Extract the [x, y] coordinate from the center of the cell holding the provided text.  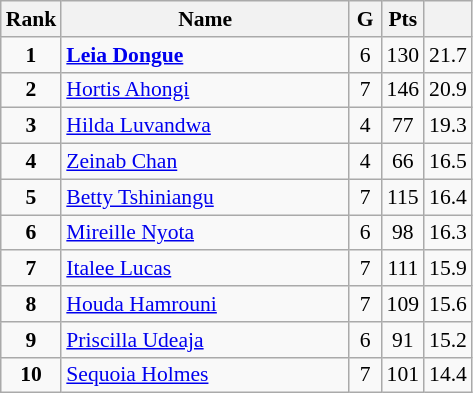
111 [404, 269]
Hilda Luvandwa [205, 126]
8 [32, 304]
Name [205, 19]
16.3 [448, 233]
9 [32, 340]
3 [32, 126]
Betty Tshiniangu [205, 197]
Zeinab Chan [205, 162]
Mireille Nyota [205, 233]
101 [404, 375]
77 [404, 126]
14.4 [448, 375]
1 [32, 55]
Priscilla Udeaja [205, 340]
Italee Lucas [205, 269]
Rank [32, 19]
2 [32, 90]
19.3 [448, 126]
G [366, 19]
15.9 [448, 269]
21.7 [448, 55]
Hortis Ahongi [205, 90]
109 [404, 304]
15.6 [448, 304]
Pts [404, 19]
146 [404, 90]
130 [404, 55]
115 [404, 197]
Sequoia Holmes [205, 375]
20.9 [448, 90]
10 [32, 375]
5 [32, 197]
16.4 [448, 197]
98 [404, 233]
Houda Hamrouni [205, 304]
15.2 [448, 340]
66 [404, 162]
16.5 [448, 162]
91 [404, 340]
Leia Dongue [205, 55]
